Return (x, y) of the center of cell containing provided text 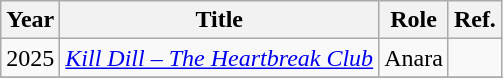
Year (30, 20)
Anara (414, 58)
Title (220, 20)
Kill Dill – The Heartbreak Club (220, 58)
Role (414, 20)
2025 (30, 58)
Ref. (474, 20)
